From the cell containing the given text, extract its center point as [x, y] coordinate. 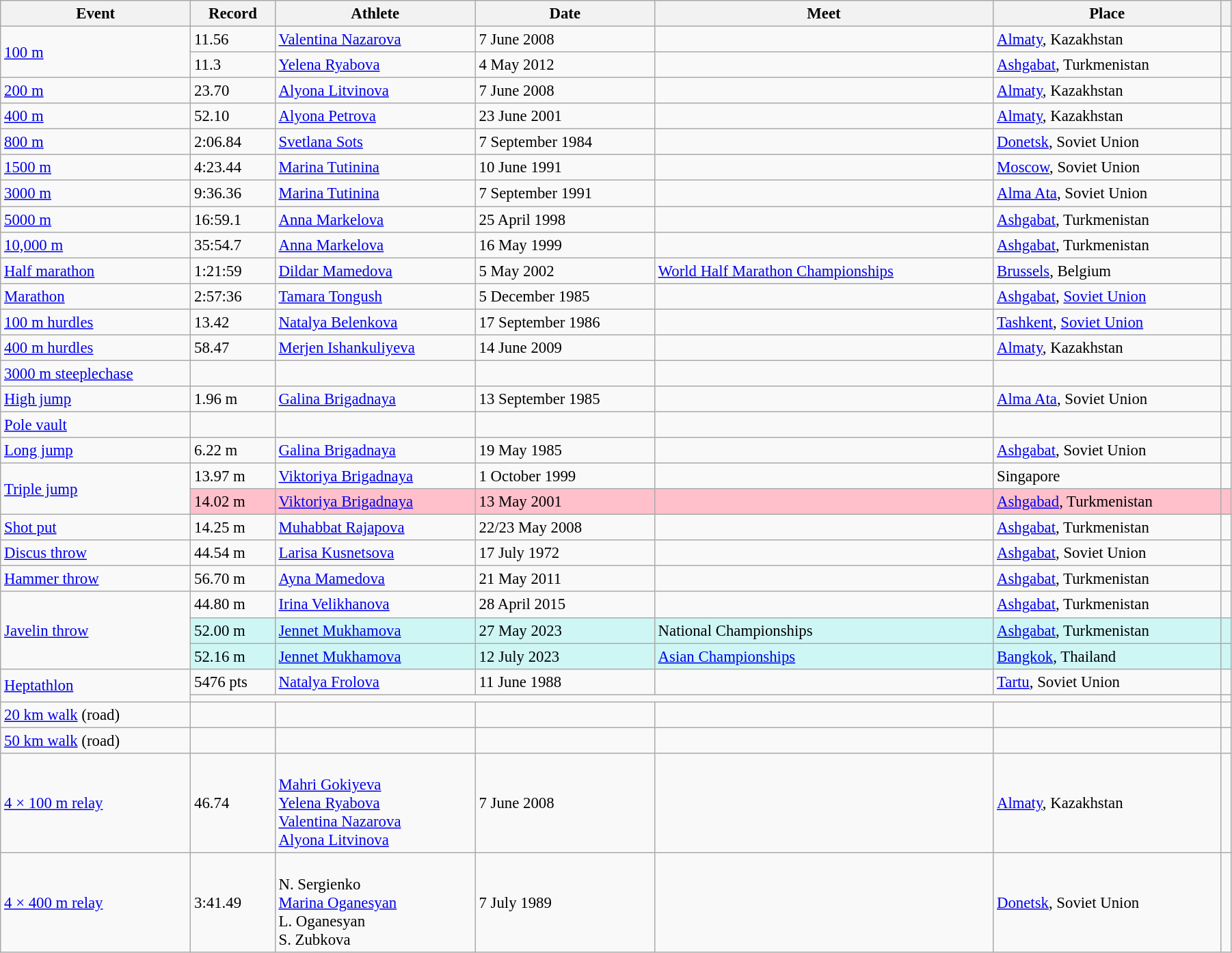
7 September 1984 [565, 142]
N. SergienkoMarina OganesyanL. OganesyanS. Zubkova [375, 902]
14.25 m [232, 528]
Valentina Nazarova [375, 40]
2:57:36 [232, 296]
Tashkent, Soviet Union [1108, 322]
20 km walk (road) [96, 715]
13 September 1985 [565, 399]
17 September 1986 [565, 322]
4 × 400 m relay [96, 902]
Record [232, 14]
25 April 1998 [565, 219]
100 m hurdles [96, 322]
13.97 m [232, 476]
14 June 2009 [565, 348]
3:41.49 [232, 902]
Shot put [96, 528]
Singapore [1108, 476]
1 October 1999 [565, 476]
Triple jump [96, 489]
11.56 [232, 40]
16:59.1 [232, 219]
Yelena Ryabova [375, 65]
Long jump [96, 451]
400 m [96, 116]
Ayna Mamedova [375, 579]
11 June 1988 [565, 682]
10,000 m [96, 245]
17 July 1972 [565, 553]
Meet [823, 14]
Natalya Belenkova [375, 322]
28 April 2015 [565, 605]
13.42 [232, 322]
14.02 m [232, 502]
5 December 1985 [565, 296]
Date [565, 14]
9:36.36 [232, 193]
13 May 2001 [565, 502]
Place [1108, 14]
Tartu, Soviet Union [1108, 682]
7 September 1991 [565, 193]
Brussels, Belgium [1108, 271]
21 May 2011 [565, 579]
4 May 2012 [565, 65]
Half marathon [96, 271]
56.70 m [232, 579]
Bangkok, Thailand [1108, 656]
52.10 [232, 116]
Alyona Petrova [375, 116]
400 m hurdles [96, 348]
16 May 1999 [565, 245]
27 May 2023 [565, 630]
19 May 1985 [565, 451]
800 m [96, 142]
Dildar Mamedova [375, 271]
22/23 May 2008 [565, 528]
Marathon [96, 296]
35:54.7 [232, 245]
Ashgabad, Turkmenistan [1108, 502]
Discus throw [96, 553]
23 June 2001 [565, 116]
Tamara Tongush [375, 296]
10 June 1991 [565, 167]
3000 m steeplechase [96, 373]
Mahri GokiyevaYelena RyabovaValentina NazarovaAlyona Litvinova [375, 803]
Natalya Frolova [375, 682]
2:06.84 [232, 142]
Svetlana Sots [375, 142]
4:23.44 [232, 167]
58.47 [232, 348]
5 May 2002 [565, 271]
3000 m [96, 193]
Heptathlon [96, 685]
Muhabbat Rajapova [375, 528]
44.80 m [232, 605]
Pole vault [96, 425]
Event [96, 14]
Hammer throw [96, 579]
5476 pts [232, 682]
4 × 100 m relay [96, 803]
12 July 2023 [565, 656]
Javelin throw [96, 630]
46.74 [232, 803]
Larisa Kusnetsova [375, 553]
100 m [96, 52]
5000 m [96, 219]
11.3 [232, 65]
Moscow, Soviet Union [1108, 167]
World Half Marathon Championships [823, 271]
1.96 m [232, 399]
7 July 1989 [565, 902]
Merjen Ishankuliyeva [375, 348]
1500 m [96, 167]
High jump [96, 399]
52.00 m [232, 630]
50 km walk (road) [96, 740]
Asian Championships [823, 656]
52.16 m [232, 656]
Athlete [375, 14]
200 m [96, 91]
44.54 m [232, 553]
1:21:59 [232, 271]
Irina Velikhanova [375, 605]
6.22 m [232, 451]
Alyona Litvinova [375, 91]
National Championships [823, 630]
23.70 [232, 91]
